Search for the cell housing the specified text and yield its (x, y) center coordinate. 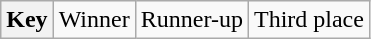
Third place (308, 20)
Key (27, 20)
Runner-up (192, 20)
Winner (94, 20)
